Locate the cell with the specified text and output its [X, Y] center coordinate. 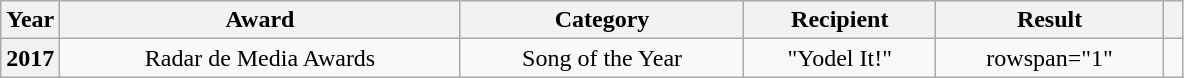
Radar de Media Awards [260, 58]
Year [30, 20]
2017 [30, 58]
Award [260, 20]
rowspan="1" [1050, 58]
Song of the Year [602, 58]
"Yodel It!" [840, 58]
Recipient [840, 20]
Result [1050, 20]
Category [602, 20]
